Detect which cell encompasses the target text, then output its (X, Y) center coordinate. 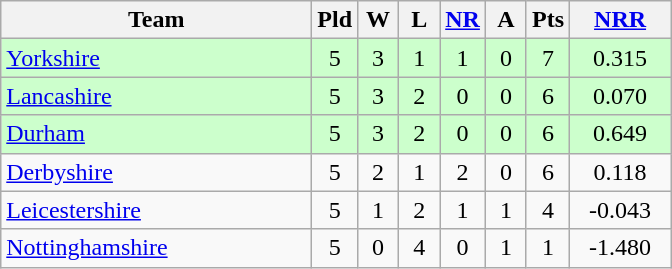
Durham (156, 134)
Pld (335, 20)
-0.043 (620, 210)
L (420, 20)
NR (463, 20)
W (378, 20)
Team (156, 20)
Pts (548, 20)
Yorkshire (156, 58)
Nottinghamshire (156, 248)
0.118 (620, 172)
0.315 (620, 58)
A (506, 20)
Leicestershire (156, 210)
0.649 (620, 134)
0.070 (620, 96)
7 (548, 58)
Derbyshire (156, 172)
Lancashire (156, 96)
-1.480 (620, 248)
NRR (620, 20)
